From the cell containing the given text, extract its center point as (x, y) coordinate. 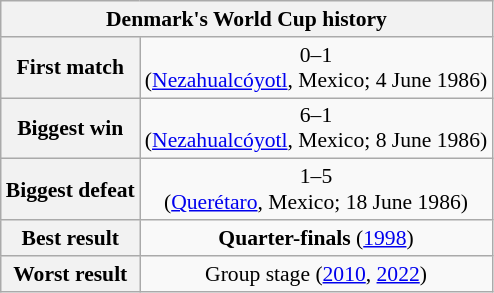
Best result (70, 238)
Biggest win (70, 128)
0–1 (Nezahualcóyotl, Mexico; 4 June 1986) (316, 68)
6–1 (Nezahualcóyotl, Mexico; 8 June 1986) (316, 128)
Group stage (2010, 2022) (316, 274)
1–5 (Querétaro, Mexico; 18 June 1986) (316, 190)
First match (70, 68)
Quarter-finals (1998) (316, 238)
Worst result (70, 274)
Biggest defeat (70, 190)
Denmark's World Cup history (246, 19)
